Identify which cell holds the provided text, then report its [X, Y] central coordinate. 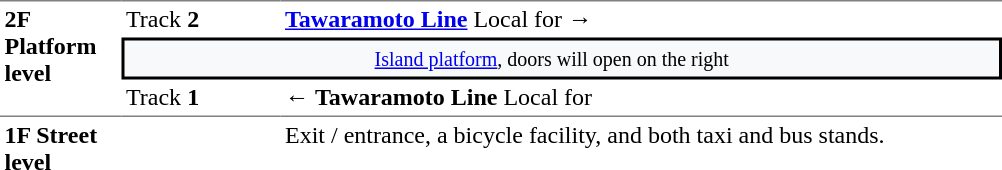
Island platform, doors will open on the right [562, 59]
2F Platform level [61, 58]
Track 2 [202, 19]
Track 1 [202, 98]
Tawaramoto Line Local for → [641, 19]
← Tawaramoto Line Local for [641, 98]
